Scan for the cell matching the given text and deliver its [x, y] coordinate at center. 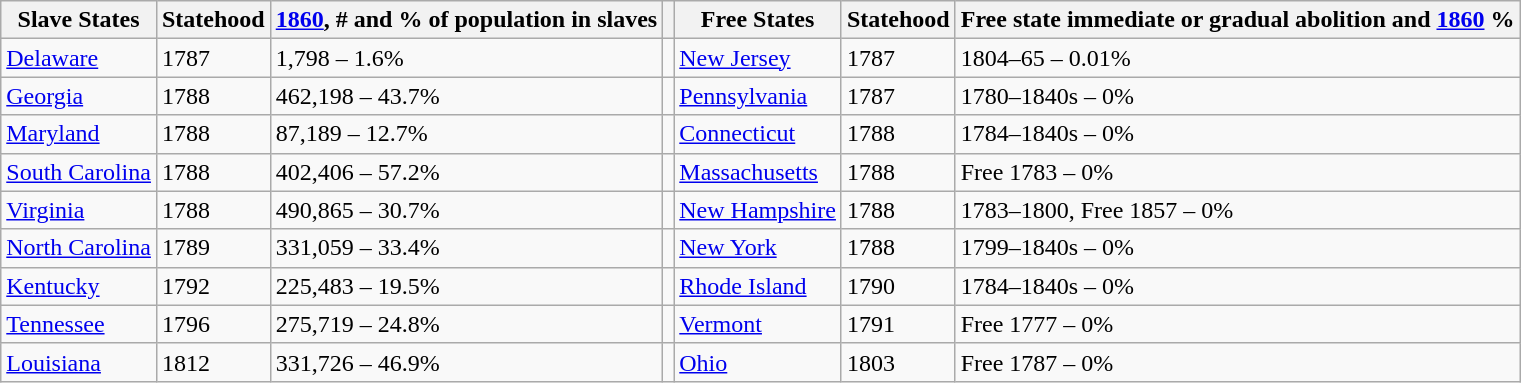
462,198 – 43.7% [466, 96]
275,719 – 24.8% [466, 324]
331,059 – 33.4% [466, 248]
Tennessee [79, 324]
1796 [213, 324]
South Carolina [79, 172]
New York [758, 248]
331,726 – 46.9% [466, 362]
Connecticut [758, 134]
New Jersey [758, 58]
1799–1840s – 0% [1238, 248]
Free 1783 – 0% [1238, 172]
87,189 – 12.7% [466, 134]
Slave States [79, 20]
225,483 – 19.5% [466, 286]
1783–1800, Free 1857 – 0% [1238, 210]
1860, # and % of population in slaves [466, 20]
1792 [213, 286]
1789 [213, 248]
Virginia [79, 210]
Pennsylvania [758, 96]
Kentucky [79, 286]
New Hampshire [758, 210]
1812 [213, 362]
Free 1787 – 0% [1238, 362]
Free States [758, 20]
Free state immediate or gradual abolition and 1860 % [1238, 20]
1804–65 – 0.01% [1238, 58]
Vermont [758, 324]
1803 [898, 362]
Maryland [79, 134]
1791 [898, 324]
Rhode Island [758, 286]
Free 1777 – 0% [1238, 324]
Massachusetts [758, 172]
402,406 – 57.2% [466, 172]
1780–1840s – 0% [1238, 96]
Louisiana [79, 362]
Delaware [79, 58]
Georgia [79, 96]
490,865 – 30.7% [466, 210]
Ohio [758, 362]
North Carolina [79, 248]
1790 [898, 286]
1,798 – 1.6% [466, 58]
